Determine the (X, Y) coordinate at the center of the cell enclosing the given text.  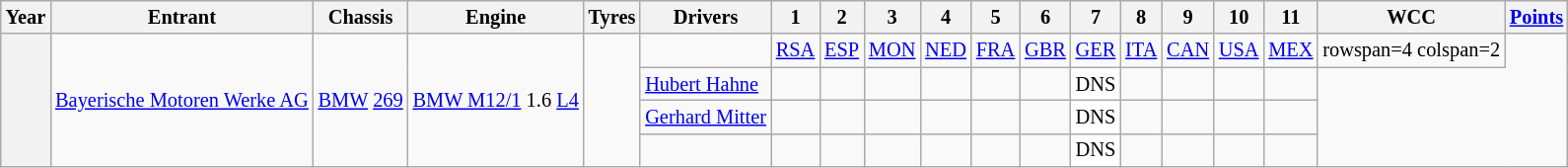
MON (891, 50)
Drivers (706, 17)
2 (842, 17)
Hubert Hahne (706, 84)
WCC (1411, 17)
1 (795, 17)
Bayerische Motoren Werke AG (181, 101)
3 (891, 17)
Engine (496, 17)
7 (1096, 17)
Entrant (181, 17)
rowspan=4 colspan=2 (1411, 50)
BMW M12/1 1.6 L4 (496, 101)
FRA (996, 50)
9 (1187, 17)
CAN (1187, 50)
6 (1045, 17)
BMW 269 (361, 101)
USA (1239, 50)
4 (946, 17)
GER (1096, 50)
ESP (842, 50)
5 (996, 17)
Chassis (361, 17)
Points (1536, 17)
10 (1239, 17)
8 (1141, 17)
Gerhard Mitter (706, 117)
RSA (795, 50)
11 (1290, 17)
Tyres (612, 17)
ITA (1141, 50)
GBR (1045, 50)
MEX (1290, 50)
Year (26, 17)
NED (946, 50)
